Detect which cell encompasses the target text, then output its (X, Y) center coordinate. 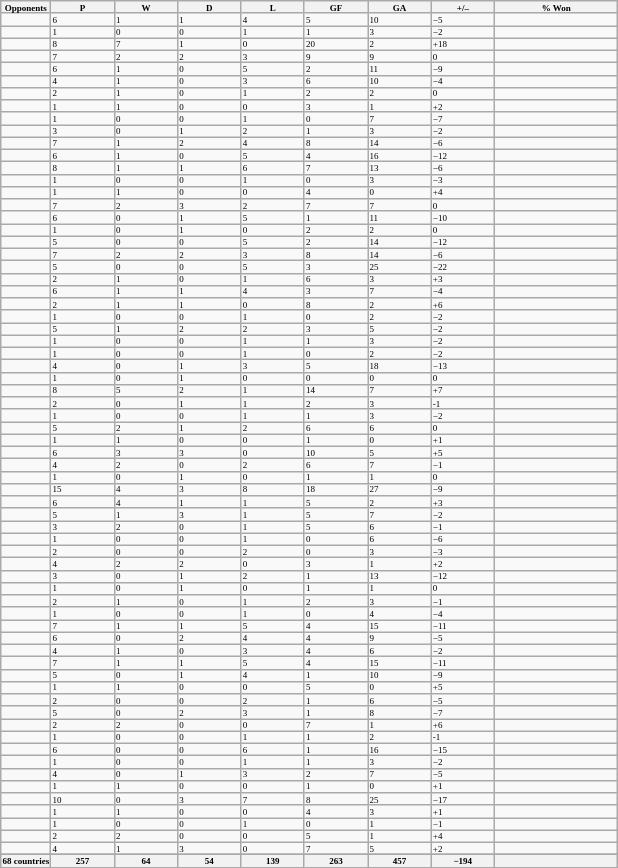
−22 (462, 267)
−15 (462, 749)
Opponents (26, 7)
263 (336, 861)
68 countries (26, 861)
−194 (462, 861)
27 (400, 489)
D (210, 7)
139 (272, 861)
+/– (462, 7)
+7 (462, 390)
257 (82, 861)
−10 (462, 217)
L (272, 7)
20 (336, 44)
W (146, 7)
GA (400, 7)
457 (400, 861)
−17 (462, 799)
GF (336, 7)
+18 (462, 44)
−13 (462, 366)
64 (146, 861)
P (82, 7)
% Won (556, 7)
54 (210, 861)
